Return the [X, Y] coordinate for the center point of the cell that contains the specified text.  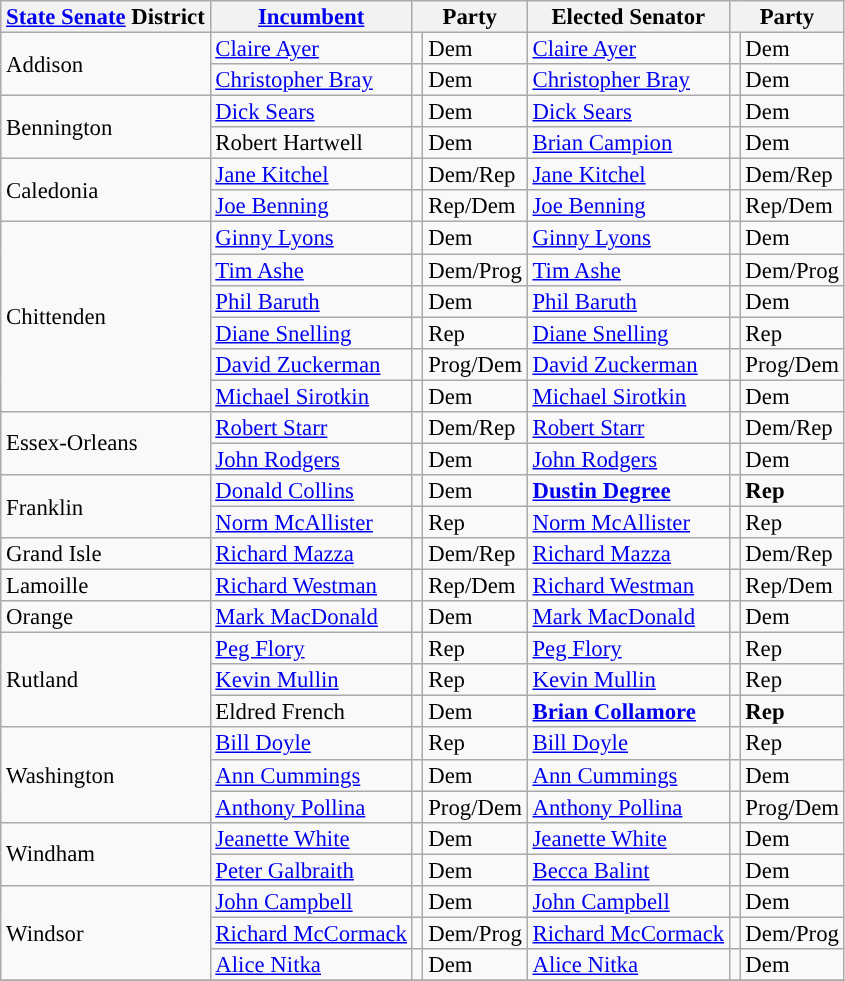
Brian Collamore [628, 712]
Peter Galbraith [311, 870]
Eldred French [311, 712]
Caledonia [106, 190]
Incumbent [311, 17]
Washington [106, 776]
Robert Hartwell [311, 143]
Elected Senator [628, 17]
Essex-Orleans [106, 444]
Windham [106, 854]
Orange [106, 617]
Lamoille [106, 586]
Chittenden [106, 317]
Becca Balint [628, 870]
Donald Collins [311, 491]
Grand Isle [106, 554]
Windsor [106, 934]
Addison [106, 64]
Rutland [106, 680]
Dustin Degree [628, 491]
Brian Campion [628, 143]
Bennington [106, 128]
State Senate District [106, 17]
Franklin [106, 506]
